For the text-containing cell, return its midpoint in (X, Y) coordinate format. 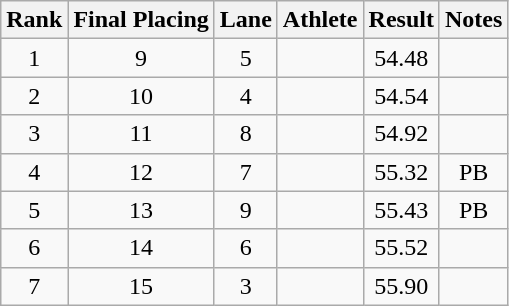
55.90 (401, 286)
55.52 (401, 248)
54.92 (401, 134)
2 (34, 96)
14 (141, 248)
Notes (473, 20)
Lane (246, 20)
15 (141, 286)
Rank (34, 20)
55.32 (401, 172)
55.43 (401, 210)
8 (246, 134)
1 (34, 58)
Final Placing (141, 20)
10 (141, 96)
12 (141, 172)
Result (401, 20)
54.54 (401, 96)
Athlete (320, 20)
54.48 (401, 58)
13 (141, 210)
11 (141, 134)
